Return the [x, y] coordinate for the center point of the cell that contains the specified text.  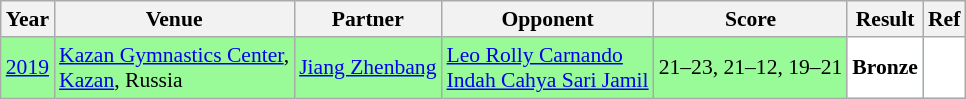
Kazan Gymnastics Center,Kazan, Russia [174, 68]
Bronze [885, 68]
Year [28, 19]
Ref [944, 19]
Partner [368, 19]
Leo Rolly Carnando Indah Cahya Sari Jamil [548, 68]
Opponent [548, 19]
2019 [28, 68]
Result [885, 19]
Venue [174, 19]
21–23, 21–12, 19–21 [751, 68]
Score [751, 19]
Jiang Zhenbang [368, 68]
